Scan for the cell matching the given text and deliver its [X, Y] coordinate at center. 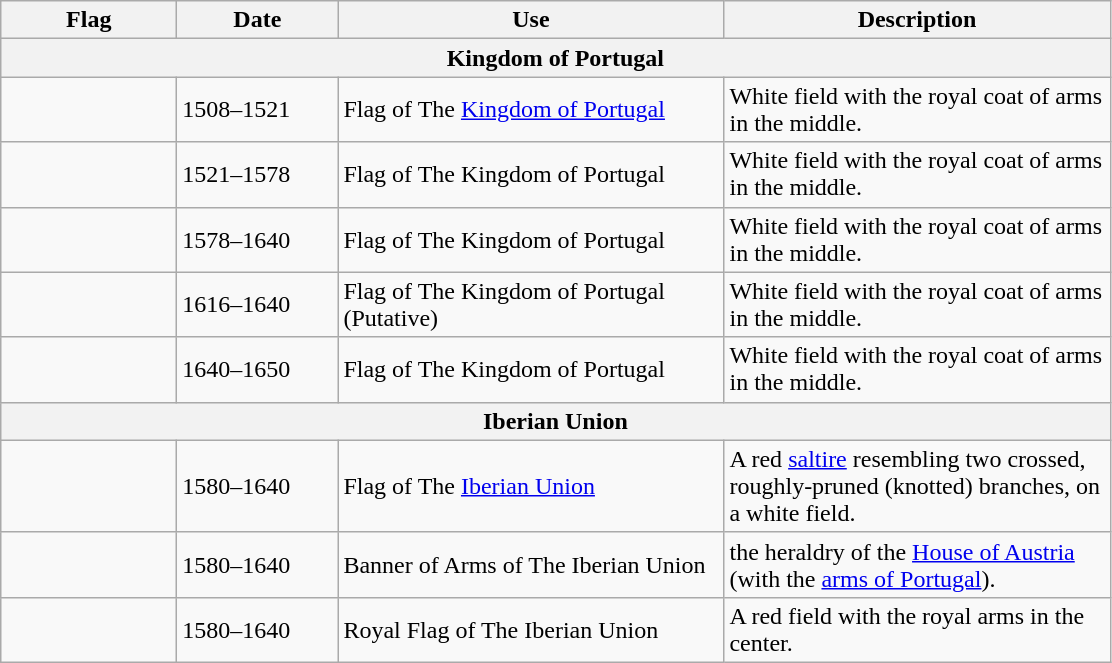
Iberian Union [556, 421]
Kingdom of Portugal [556, 58]
1578–1640 [258, 240]
Description [917, 20]
Flag of The Kingdom of Portugal (Putative) [531, 304]
A red field with the royal arms in the center. [917, 630]
A red saltire resembling two crossed, roughly-pruned (knotted) branches, on a white field. [917, 486]
Royal Flag of The Iberian Union [531, 630]
1640–1650 [258, 370]
1616–1640 [258, 304]
1508–1521 [258, 110]
1521–1578 [258, 174]
Banner of Arms of The Iberian Union [531, 564]
Flag of The Iberian Union [531, 486]
the heraldry of the House of Austria (with the arms of Portugal). [917, 564]
Flag [89, 20]
Date [258, 20]
Use [531, 20]
